Return (x, y) of the center of cell containing provided text 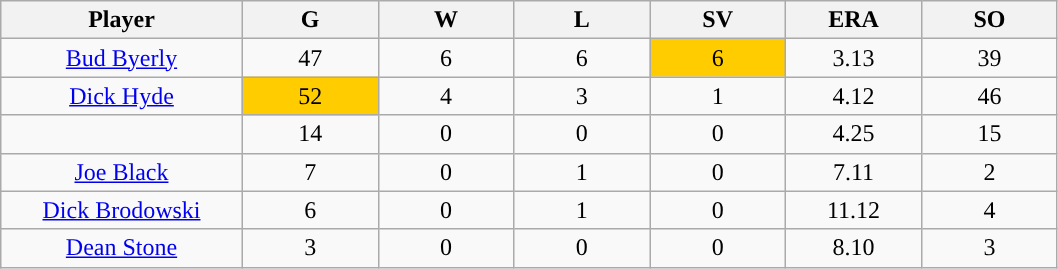
11.12 (854, 210)
G (310, 20)
14 (310, 134)
L (582, 20)
47 (310, 58)
8.10 (854, 248)
2 (989, 172)
ERA (854, 20)
Joe Black (122, 172)
Bud Byerly (122, 58)
SV (718, 20)
Player (122, 20)
39 (989, 58)
7.11 (854, 172)
3.13 (854, 58)
7 (310, 172)
15 (989, 134)
4.12 (854, 96)
52 (310, 96)
Dean Stone (122, 248)
46 (989, 96)
Dick Hyde (122, 96)
SO (989, 20)
W (446, 20)
4.25 (854, 134)
Dick Brodowski (122, 210)
